Return the (X, Y) coordinate for the center point of the cell that contains the specified text.  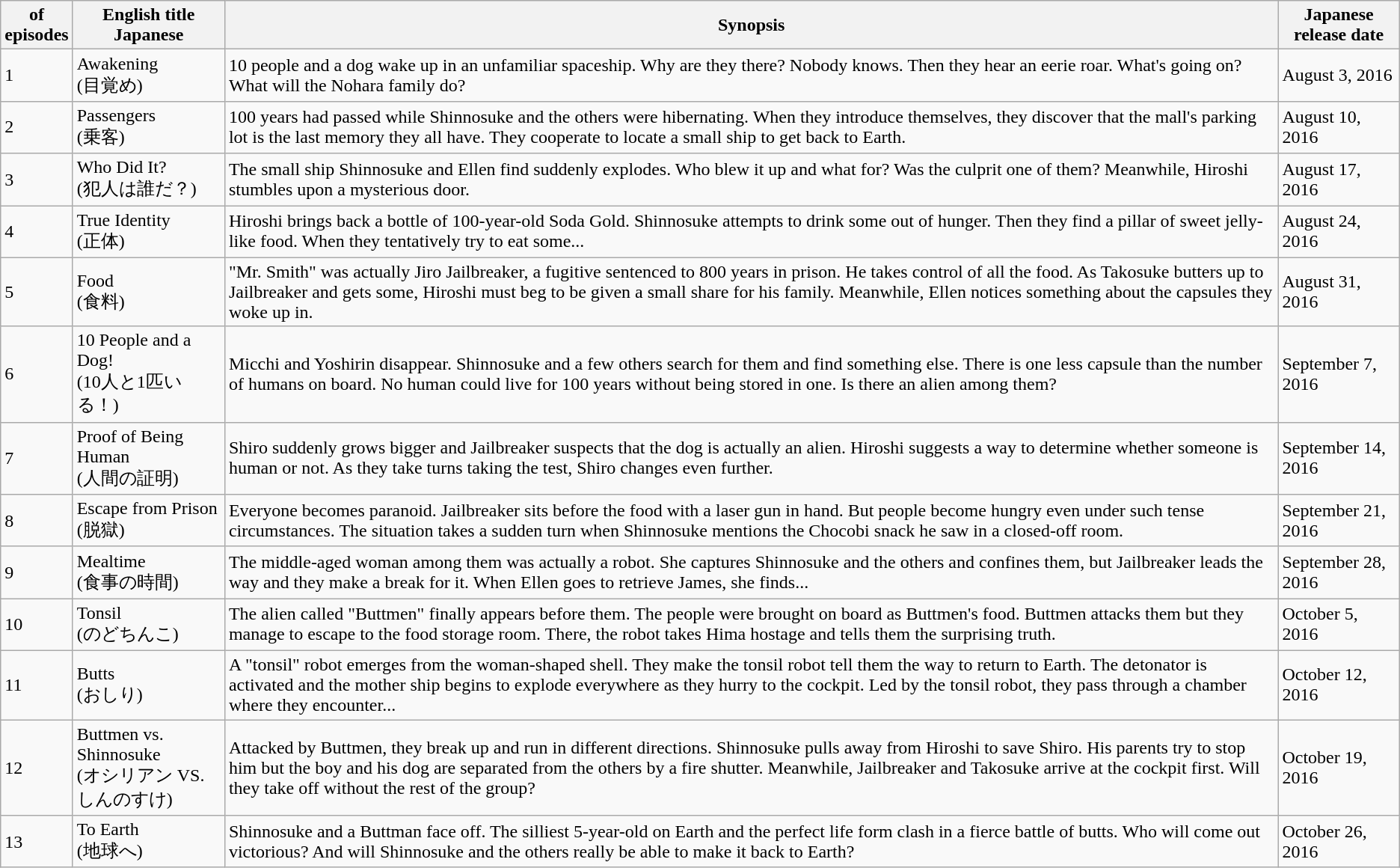
August 17, 2016 (1339, 180)
Awakening(目覚め) (148, 76)
Japanese release date (1339, 25)
October 12, 2016 (1339, 685)
October 5, 2016 (1339, 625)
13 (37, 842)
ofepisodes (37, 25)
Who Did It?(犯人は誰だ？) (148, 180)
October 26, 2016 (1339, 842)
October 19, 2016 (1339, 768)
11 (37, 685)
Food(食料) (148, 292)
Tonsil(のどちんこ) (148, 625)
Mealtime(食事の時間) (148, 572)
1 (37, 76)
6 (37, 374)
9 (37, 572)
September 28, 2016 (1339, 572)
Proof of Being Human(人間の証明) (148, 458)
5 (37, 292)
August 31, 2016 (1339, 292)
3 (37, 180)
8 (37, 521)
Passengers(乗客) (148, 127)
7 (37, 458)
10 (37, 625)
August 3, 2016 (1339, 76)
12 (37, 768)
August 24, 2016 (1339, 231)
September 7, 2016 (1339, 374)
September 14, 2016 (1339, 458)
To Earth(地球へ) (148, 842)
English titleJapanese (148, 25)
Escape from Prison(脱獄) (148, 521)
10 People and a Dog!(10人と1匹いる！) (148, 374)
September 21, 2016 (1339, 521)
August 10, 2016 (1339, 127)
Butts(おしり) (148, 685)
Synopsis (751, 25)
2 (37, 127)
True Identity(正体) (148, 231)
Buttmen vs. Shinnosuke(オシリアン VS. しんのすけ) (148, 768)
4 (37, 231)
